Output the [X, Y] coordinate of the center of the cell containing the given text.  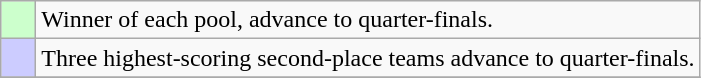
Three highest-scoring second-place teams advance to quarter-finals. [368, 58]
Winner of each pool, advance to quarter-finals. [368, 20]
